Locate the cell with the specified text and output its (X, Y) center coordinate. 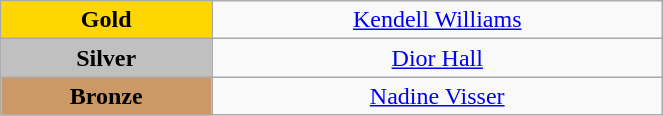
Silver (106, 58)
Gold (106, 20)
Bronze (106, 96)
Nadine Visser (438, 96)
Kendell Williams (438, 20)
Dior Hall (438, 58)
